Scan for the cell matching the given text and deliver its (X, Y) coordinate at center. 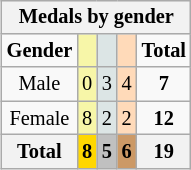
5 (107, 152)
Medals by gender (96, 17)
19 (164, 152)
12 (164, 118)
7 (164, 84)
4 (127, 84)
6 (127, 152)
3 (107, 84)
0 (87, 84)
Gender (40, 51)
Male (40, 84)
Female (40, 118)
